Identify which cell holds the provided text, then report its (x, y) central coordinate. 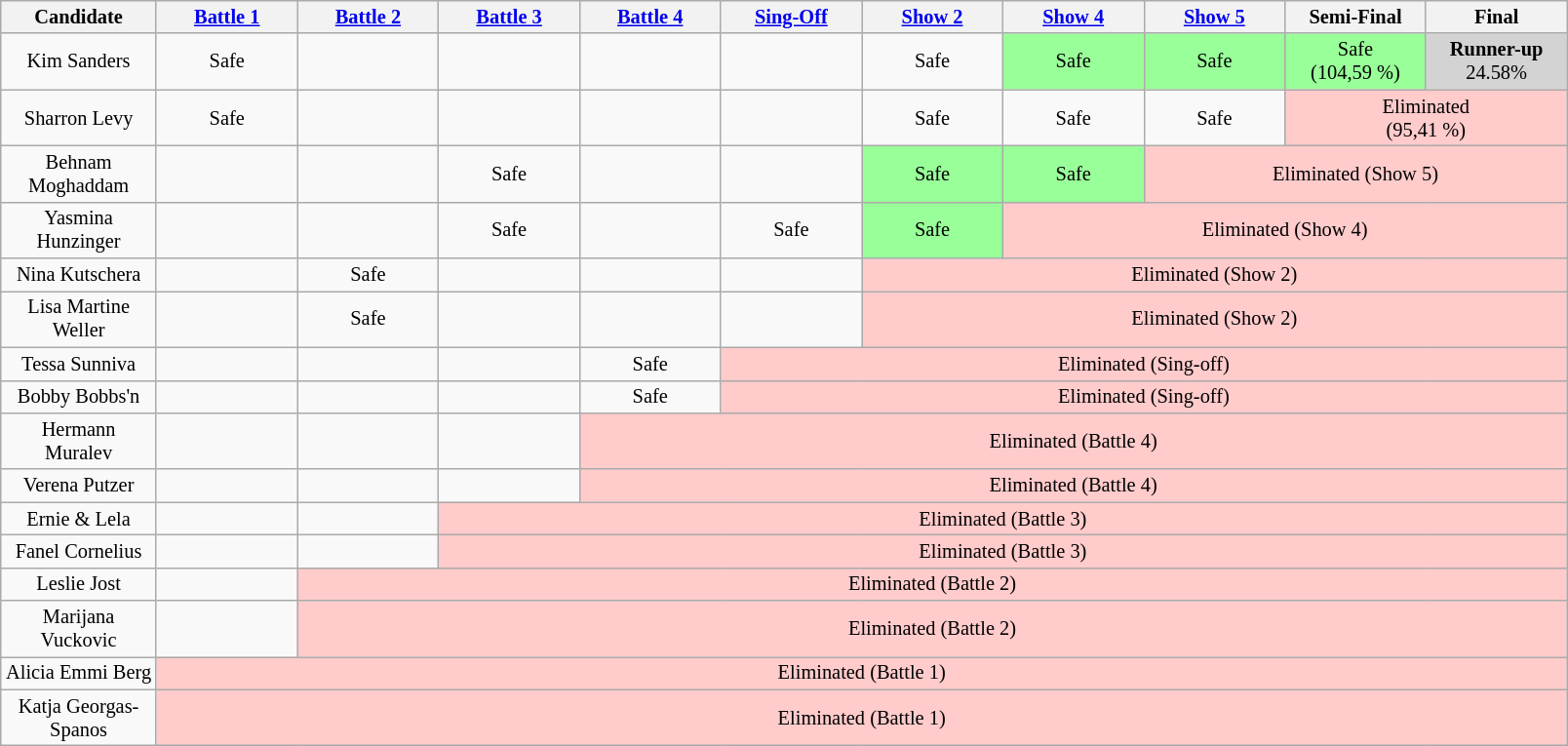
Katja Georgas-Spanos (79, 718)
Kim Sanders (79, 61)
Alicia Emmi Berg (79, 673)
Verena Putzer (79, 486)
Candidate (79, 17)
Leslie Jost (79, 584)
Eliminated (Show 4) (1285, 230)
Semi-Final (1355, 17)
Lisa Martine Weller (79, 319)
Show 4 (1073, 17)
Eliminated (Show 5) (1355, 174)
Battle 2 (369, 17)
Safe (104,59 %) (1355, 61)
Battle 3 (509, 17)
Marijana Vuckovic (79, 629)
Yasmina Hunzinger (79, 230)
Show 5 (1215, 17)
Behnam Moghaddam (79, 174)
Battle 4 (649, 17)
Bobby Bobbs'n (79, 397)
Battle 1 (226, 17)
Sharron Levy (79, 118)
Eliminated (95,41 %) (1426, 118)
Show 2 (932, 17)
Sing-Off (792, 17)
Fanel Cornelius (79, 551)
Ernie & Lela (79, 519)
Hermann Muralev (79, 441)
Final (1496, 17)
Tessa Sunniva (79, 364)
Nina Kutschera (79, 275)
Runner-up24.58% (1496, 61)
